Search for the cell housing the specified text and yield its [X, Y] center coordinate. 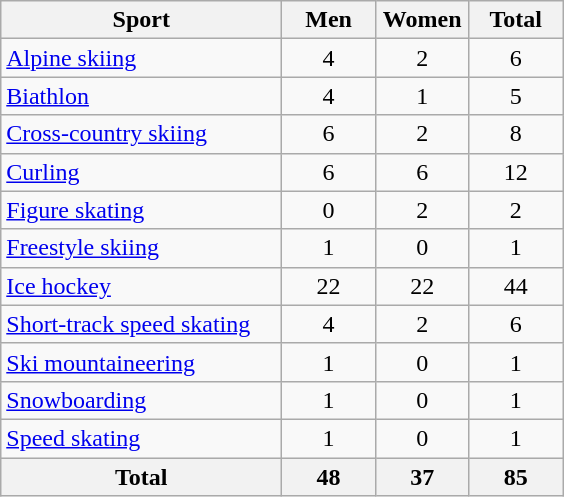
Curling [142, 172]
Figure skating [142, 210]
12 [516, 172]
Speed skating [142, 438]
44 [516, 286]
Ski mountaineering [142, 362]
8 [516, 134]
Alpine skiing [142, 58]
Biathlon [142, 96]
48 [329, 477]
5 [516, 96]
37 [422, 477]
Sport [142, 20]
Women [422, 20]
Cross-country skiing [142, 134]
85 [516, 477]
Snowboarding [142, 400]
Men [329, 20]
Ice hockey [142, 286]
Short-track speed skating [142, 324]
Freestyle skiing [142, 248]
